Extract the [x, y] coordinate from the center of the cell holding the provided text.  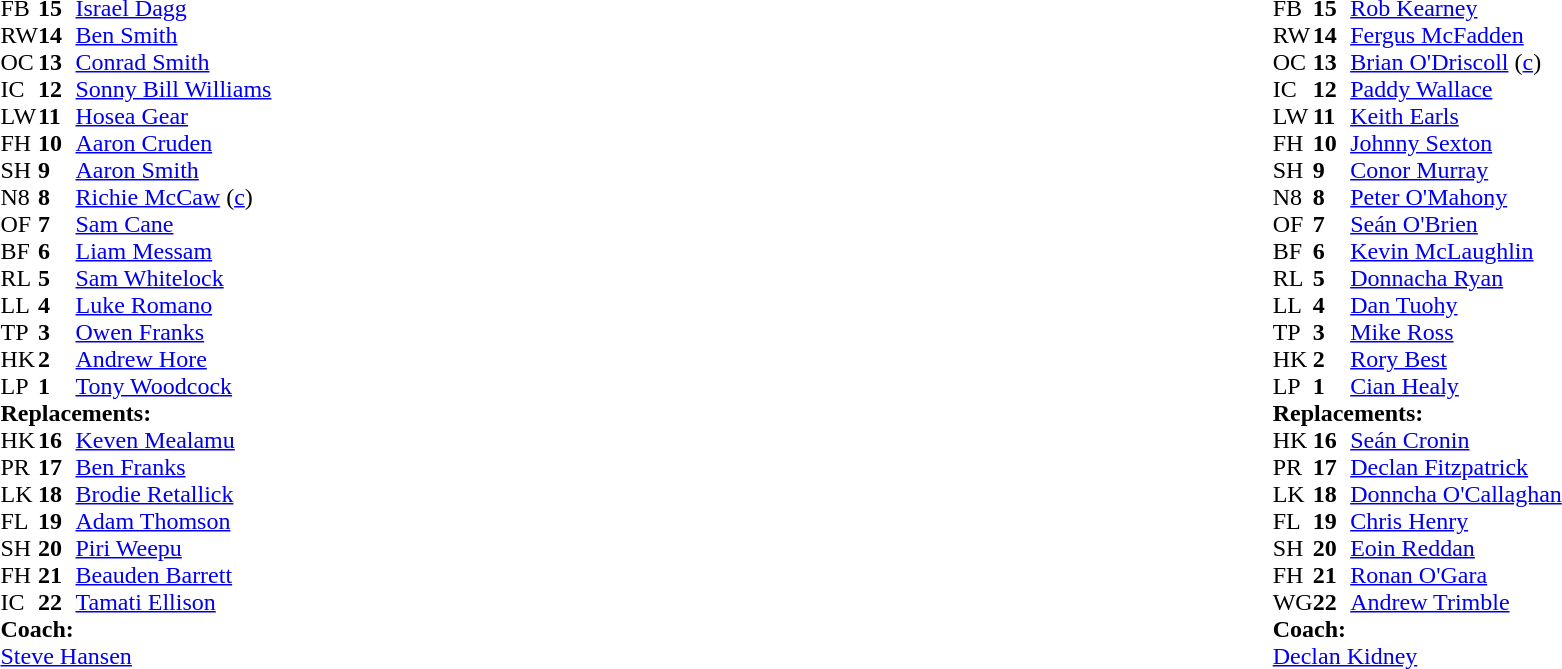
Declan Fitzpatrick [1456, 468]
Johnny Sexton [1456, 144]
Brian O'Driscoll (c) [1456, 62]
Andrew Trimble [1456, 602]
Tony Woodcock [174, 386]
Seán O'Brien [1456, 224]
Fergus McFadden [1456, 36]
Paddy Wallace [1456, 90]
Keven Mealamu [174, 440]
Brodie Retallick [174, 494]
Ronan O'Gara [1456, 576]
Andrew Hore [174, 360]
Conrad Smith [174, 62]
Tamati Ellison [174, 602]
Dan Tuohy [1456, 306]
Owen Franks [174, 332]
Cian Healy [1456, 386]
Sam Whitelock [174, 278]
Luke Romano [174, 306]
Sonny Bill Williams [174, 90]
Peter O'Mahony [1456, 198]
Mike Ross [1456, 332]
Adam Thomson [174, 522]
Ben Franks [174, 468]
WG [1293, 602]
Kevin McLaughlin [1456, 252]
Conor Murray [1456, 170]
Eoin Reddan [1456, 548]
Chris Henry [1456, 522]
Aaron Cruden [174, 144]
Liam Messam [174, 252]
Ben Smith [174, 36]
Beauden Barrett [174, 576]
Keith Earls [1456, 116]
Rory Best [1456, 360]
Seán Cronin [1456, 440]
Aaron Smith [174, 170]
Piri Weepu [174, 548]
Donncha O'Callaghan [1456, 494]
Richie McCaw (c) [174, 198]
Sam Cane [174, 224]
Declan Kidney [1418, 656]
Steve Hansen [136, 656]
Donnacha Ryan [1456, 278]
Hosea Gear [174, 116]
